From the cell containing the given text, extract its center point as [X, Y] coordinate. 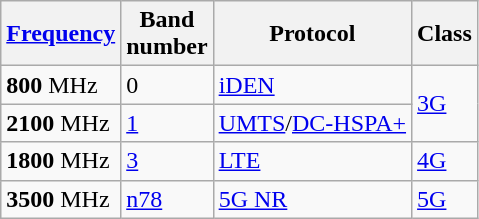
5G [445, 199]
5G NR [312, 199]
n78 [167, 199]
2100 MHz [61, 123]
Protocol [312, 34]
4G [445, 161]
1800 MHz [61, 161]
UMTS/DC-HSPA+ [312, 123]
Band number [167, 34]
Class [445, 34]
Frequency [61, 34]
1 [167, 123]
LTE [312, 161]
0 [167, 85]
3500 MHz [61, 199]
3G [445, 104]
iDEN [312, 85]
3 [167, 161]
800 MHz [61, 85]
